Locate the cell with the specified text and output its [x, y] center coordinate. 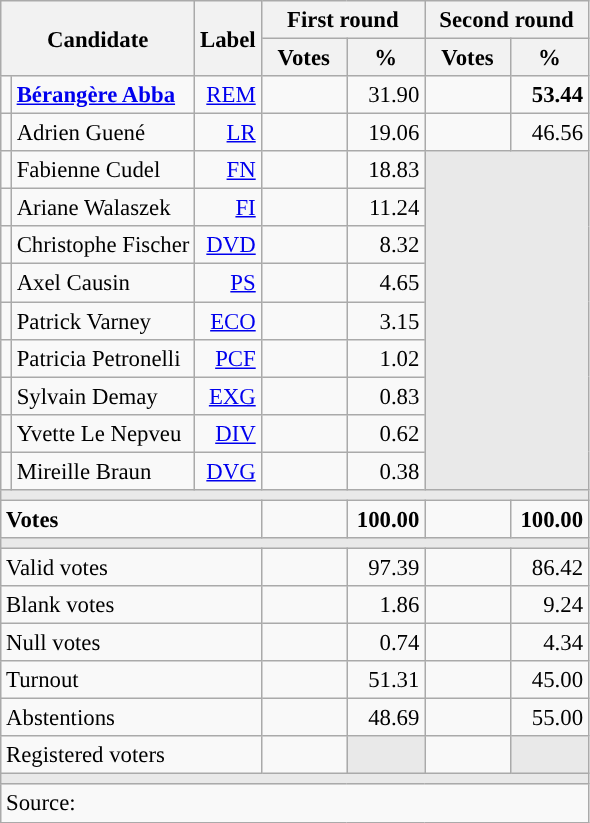
FI [228, 208]
Second round [507, 20]
1.86 [386, 605]
Blank votes [131, 605]
Turnout [131, 680]
11.24 [386, 208]
DVG [228, 471]
53.44 [549, 95]
51.31 [386, 680]
Fabienne Cudel [102, 170]
Candidate [98, 38]
Axel Causin [102, 283]
45.00 [549, 680]
Label [228, 38]
Patrick Varney [102, 321]
Valid votes [131, 567]
0.83 [386, 396]
PS [228, 283]
ECO [228, 321]
FN [228, 170]
46.56 [549, 133]
9.24 [549, 605]
Source: [295, 804]
Christophe Fischer [102, 245]
Abstentions [131, 718]
PCF [228, 358]
48.69 [386, 718]
LR [228, 133]
19.06 [386, 133]
55.00 [549, 718]
Mireille Braun [102, 471]
86.42 [549, 567]
REM [228, 95]
3.15 [386, 321]
8.32 [386, 245]
0.62 [386, 433]
Yvette Le Nepveu [102, 433]
4.65 [386, 283]
Null votes [131, 643]
4.34 [549, 643]
Sylvain Demay [102, 396]
0.74 [386, 643]
Bérangère Abba [102, 95]
DIV [228, 433]
97.39 [386, 567]
Adrien Guené [102, 133]
31.90 [386, 95]
1.02 [386, 358]
Registered voters [131, 755]
Patricia Petronelli [102, 358]
Ariane Walaszek [102, 208]
18.83 [386, 170]
DVD [228, 245]
First round [343, 20]
0.38 [386, 471]
EXG [228, 396]
